Capture the cell that displays the provided text and extract its (X, Y) central coordinate. 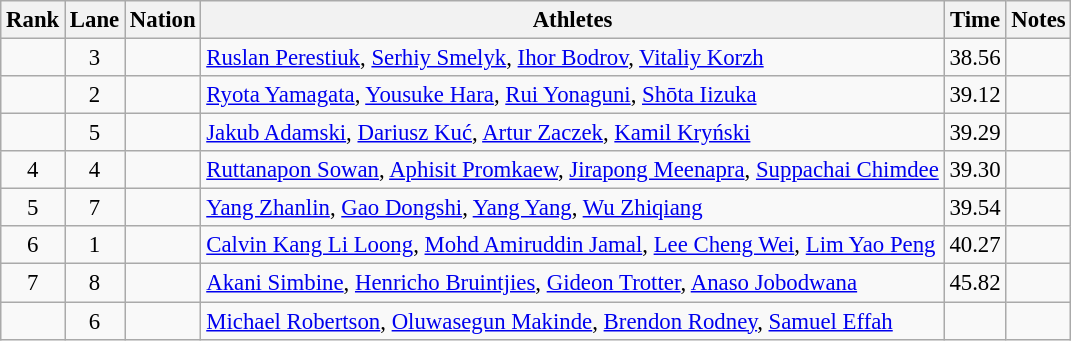
Calvin Kang Li Loong, Mohd Amiruddin Jamal, Lee Cheng Wei, Lim Yao Peng (572, 245)
40.27 (975, 245)
Athletes (572, 20)
Notes (1038, 20)
Rank (33, 20)
Ruttanapon Sowan, Aphisit Promkaew, Jirapong Meenapra, Suppachai Chimdee (572, 170)
8 (95, 283)
Ruslan Perestiuk, Serhiy Smelyk, Ihor Bodrov, Vitaliy Korzh (572, 58)
Jakub Adamski, Dariusz Kuć, Artur Zaczek, Kamil Kryński (572, 133)
1 (95, 245)
3 (95, 58)
Yang Zhanlin, Gao Dongshi, Yang Yang, Wu Zhiqiang (572, 208)
39.29 (975, 133)
Lane (95, 20)
39.30 (975, 170)
39.54 (975, 208)
Michael Robertson, Oluwasegun Makinde, Brendon Rodney, Samuel Effah (572, 321)
45.82 (975, 283)
2 (95, 95)
39.12 (975, 95)
Akani Simbine, Henricho Bruintjies, Gideon Trotter, Anaso Jobodwana (572, 283)
Nation (163, 20)
38.56 (975, 58)
Time (975, 20)
Ryota Yamagata, Yousuke Hara, Rui Yonaguni, Shōta Iizuka (572, 95)
